From the cell containing the given text, extract its center point as [x, y] coordinate. 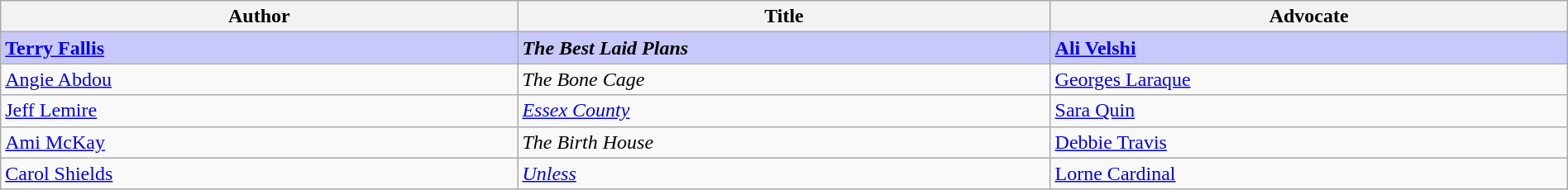
Essex County [784, 111]
Terry Fallis [260, 48]
Angie Abdou [260, 79]
Georges Laraque [1308, 79]
The Best Laid Plans [784, 48]
Ami McKay [260, 142]
Advocate [1308, 17]
Carol Shields [260, 173]
The Bone Cage [784, 79]
Title [784, 17]
Debbie Travis [1308, 142]
Ali Velshi [1308, 48]
Unless [784, 173]
Author [260, 17]
Jeff Lemire [260, 111]
The Birth House [784, 142]
Sara Quin [1308, 111]
Lorne Cardinal [1308, 173]
